For the text-containing cell, return its midpoint in [x, y] coordinate format. 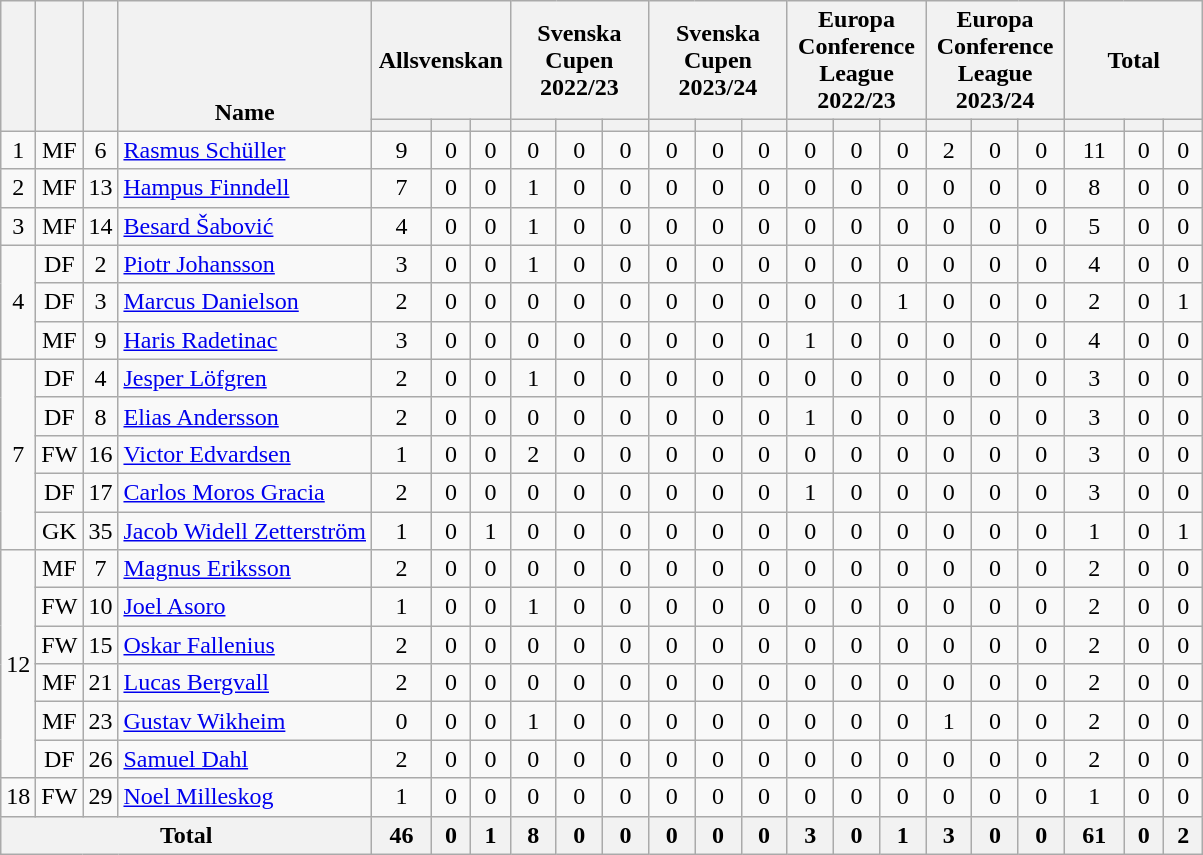
Besard Šabović [245, 226]
26 [100, 759]
46 [402, 835]
GK [60, 531]
14 [100, 226]
23 [100, 721]
Noel Milleskog [245, 797]
Lucas Bergvall [245, 683]
15 [100, 645]
Europa Conference League 2022/23 [856, 60]
Hampus Finndell [245, 188]
Carlos Moros Gracia [245, 492]
17 [100, 492]
11 [1094, 150]
Magnus Eriksson [245, 569]
5 [1094, 226]
Samuel Dahl [245, 759]
35 [100, 531]
Haris Radetinac [245, 340]
21 [100, 683]
10 [100, 607]
Piotr Johansson [245, 264]
12 [18, 664]
Svenska Cupen 2023/24 [718, 60]
Europa Conference League 2023/24 [996, 60]
18 [18, 797]
Marcus Danielson [245, 302]
Joel Asoro [245, 607]
Gustav Wikheim [245, 721]
Rasmus Schüller [245, 150]
61 [1094, 835]
16 [100, 454]
Allsvenskan [442, 60]
Name [245, 66]
Jesper Löfgren [245, 378]
6 [100, 150]
Elias Andersson [245, 416]
13 [100, 188]
Jacob Widell Zetterström [245, 531]
Svenska Cupen 2022/23 [580, 60]
Oskar Fallenius [245, 645]
29 [100, 797]
Victor Edvardsen [245, 454]
